Identify which cell holds the provided text, then report its (X, Y) central coordinate. 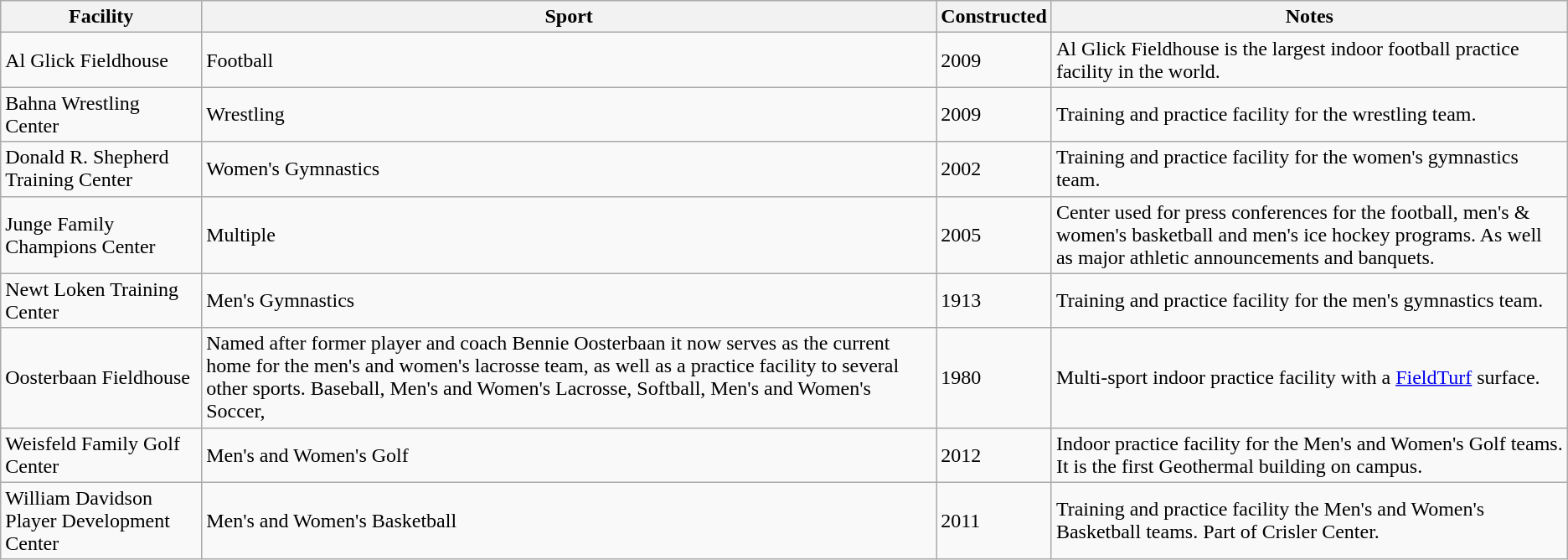
Constructed (994, 17)
Multi-sport indoor practice facility with a FieldTurf surface. (1309, 377)
Multiple (570, 235)
Al Glick Fieldhouse is the largest indoor football practice facility in the world. (1309, 60)
Sport (570, 17)
William Davidson Player Development Center (101, 521)
2002 (994, 169)
1980 (994, 377)
Junge Family Champions Center (101, 235)
Oosterbaan Fieldhouse (101, 377)
Bahna Wrestling Center (101, 114)
Training and practice facility the Men's and Women's Basketball teams. Part of Crisler Center. (1309, 521)
Indoor practice facility for the Men's and Women's Golf teams. It is the first Geothermal building on campus. (1309, 454)
Training and practice facility for the wrestling team. (1309, 114)
Facility (101, 17)
Men's Gymnastics (570, 300)
2011 (994, 521)
Notes (1309, 17)
2005 (994, 235)
2012 (994, 454)
Football (570, 60)
Weisfeld Family Golf Center (101, 454)
Men's and Women's Golf (570, 454)
Men's and Women's Basketball (570, 521)
1913 (994, 300)
Newt Loken Training Center (101, 300)
Wrestling (570, 114)
Training and practice facility for the women's gymnastics team. (1309, 169)
Training and practice facility for the men's gymnastics team. (1309, 300)
Women's Gymnastics (570, 169)
Al Glick Fieldhouse (101, 60)
Donald R. Shepherd Training Center (101, 169)
